Search for the cell housing the specified text and yield its (x, y) center coordinate. 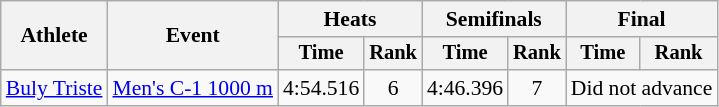
4:46.396 (465, 88)
Men's C-1 1000 m (192, 88)
Heats (350, 19)
7 (537, 88)
Final (642, 19)
4:54.516 (321, 88)
6 (393, 88)
Buly Triste (54, 88)
Did not advance (642, 88)
Event (192, 36)
Athlete (54, 36)
Semifinals (494, 19)
